Return (X, Y) of the center of cell containing provided text 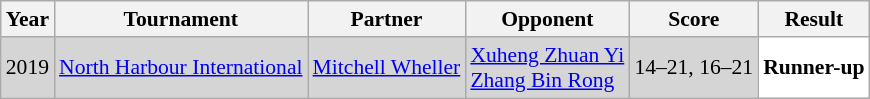
Year (28, 19)
Opponent (547, 19)
Partner (387, 19)
Xuheng Zhuan Yi Zhang Bin Rong (547, 68)
Result (814, 19)
Tournament (181, 19)
North Harbour International (181, 68)
Score (694, 19)
Runner-up (814, 68)
Mitchell Wheller (387, 68)
2019 (28, 68)
14–21, 16–21 (694, 68)
